Identify which cell holds the provided text, then report its (X, Y) central coordinate. 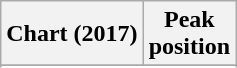
Peak position (189, 34)
Chart (2017) (72, 34)
